Return the (x, y) coordinate for the center point of the cell that contains the specified text.  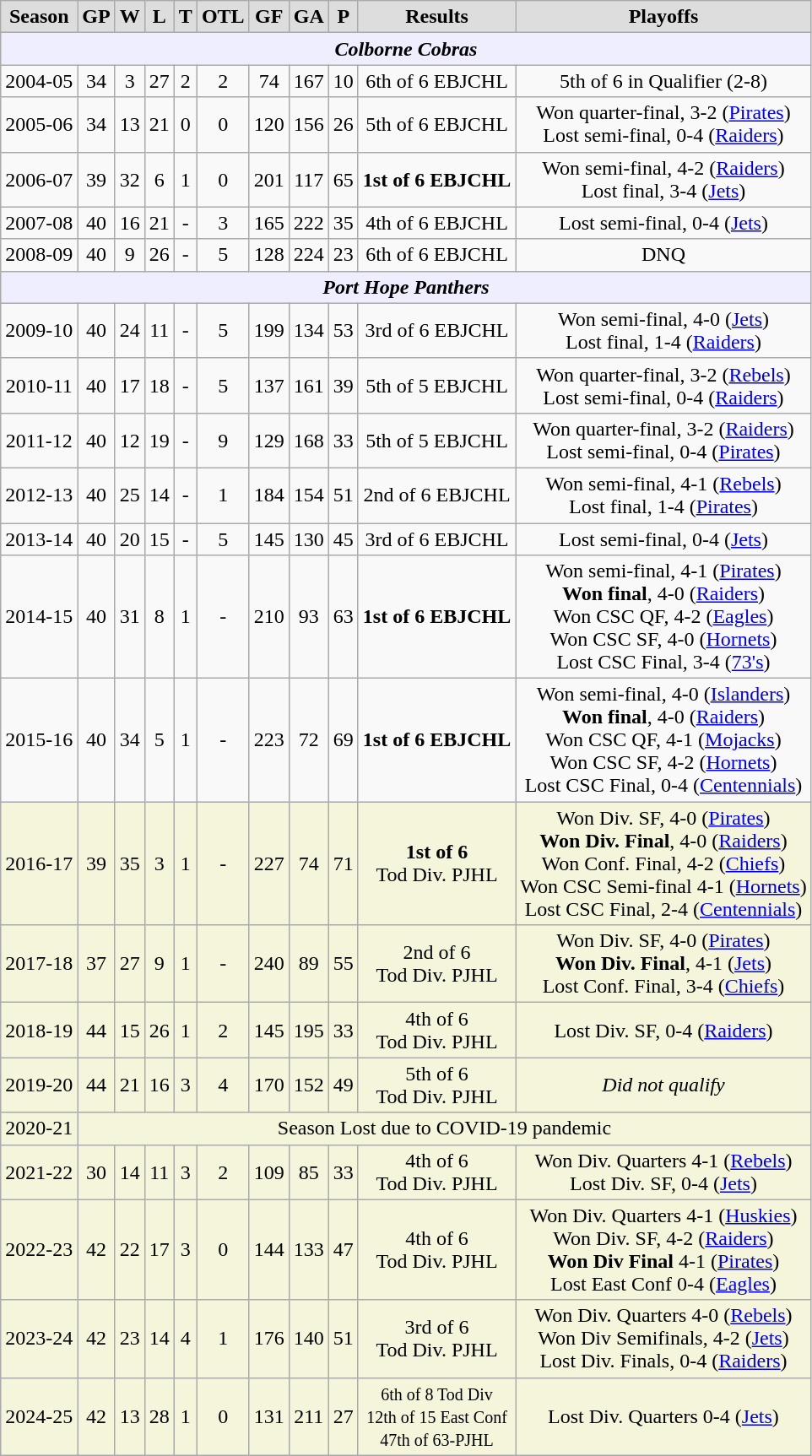
45 (343, 539)
2021-22 (39, 1172)
W (130, 17)
Won semi-final, 4-0 (Jets)Lost final, 1-4 (Raiders) (663, 331)
31 (130, 617)
168 (309, 441)
18 (159, 385)
1st of 6Tod Div. PJHL (436, 863)
2023-24 (39, 1339)
2022-23 (39, 1249)
Lost Div. SF, 0-4 (Raiders) (663, 1030)
223 (268, 740)
184 (268, 495)
Won quarter-final, 3-2 (Raiders)Lost semi-final, 0-4 (Pirates) (663, 441)
24 (130, 331)
P (343, 17)
2005-06 (39, 125)
2015-16 (39, 740)
222 (309, 223)
5th of 6Tod Div. PJHL (436, 1085)
199 (268, 331)
Did not qualify (663, 1085)
63 (343, 617)
Playoffs (663, 17)
2014-15 (39, 617)
161 (309, 385)
Port Hope Panthers (406, 287)
T (186, 17)
65 (343, 179)
37 (96, 964)
32 (130, 179)
Won Div. SF, 4-0 (Pirates)Won Div. Final, 4-1 (Jets)Lost Conf. Final, 3-4 (Chiefs) (663, 964)
130 (309, 539)
2010-11 (39, 385)
5th of 6 in Qualifier (2-8) (663, 81)
Season Lost due to COVID-19 pandemic (444, 1129)
2012-13 (39, 495)
8 (159, 617)
210 (268, 617)
25 (130, 495)
240 (268, 964)
2008-09 (39, 255)
4th of 6 EBJCHL (436, 223)
2013-14 (39, 539)
165 (268, 223)
72 (309, 740)
2009-10 (39, 331)
12 (130, 441)
20 (130, 539)
156 (309, 125)
128 (268, 255)
211 (309, 1416)
Won semi-final, 4-0 (Islanders)Won final, 4-0 (Raiders)Won CSC QF, 4-1 (Mojacks)Won CSC SF, 4-2 (Hornets)Lost CSC Final, 0-4 (Centennials) (663, 740)
117 (309, 179)
Won Div. Quarters 4-1 (Rebels)Lost Div. SF, 0-4 (Jets) (663, 1172)
2024-25 (39, 1416)
2004-05 (39, 81)
140 (309, 1339)
109 (268, 1172)
22 (130, 1249)
Won semi-final, 4-1 (Pirates)Won final, 4-0 (Raiders)Won CSC QF, 4-2 (Eagles)Won CSC SF, 4-0 (Hornets)Lost CSC Final, 3-4 (73's) (663, 617)
30 (96, 1172)
GF (268, 17)
134 (309, 331)
120 (268, 125)
Colborne Cobras (406, 49)
49 (343, 1085)
2016-17 (39, 863)
170 (268, 1085)
152 (309, 1085)
L (159, 17)
Won quarter-final, 3-2 (Pirates)Lost semi-final, 0-4 (Raiders) (663, 125)
131 (268, 1416)
Won Div. Quarters 4-0 (Rebels)Won Div Semifinals, 4-2 (Jets)Lost Div. Finals, 0-4 (Raiders) (663, 1339)
Won Div. SF, 4-0 (Pirates)Won Div. Final, 4-0 (Raiders)Won Conf. Final, 4-2 (Chiefs)Won CSC Semi-final 4-1 (Hornets)Lost CSC Final, 2-4 (Centennials) (663, 863)
GP (96, 17)
69 (343, 740)
71 (343, 863)
Season (39, 17)
2007-08 (39, 223)
Won semi-final, 4-2 (Raiders)Lost final, 3-4 (Jets) (663, 179)
OTL (223, 17)
DNQ (663, 255)
2019-20 (39, 1085)
Won semi-final, 4-1 (Rebels)Lost final, 1-4 (Pirates) (663, 495)
133 (309, 1249)
227 (268, 863)
85 (309, 1172)
6th of 8 Tod Div12th of 15 East Conf47th of 63-PJHL (436, 1416)
10 (343, 81)
Won quarter-final, 3-2 (Rebels)Lost semi-final, 0-4 (Raiders) (663, 385)
195 (309, 1030)
154 (309, 495)
2nd of 6Tod Div. PJHL (436, 964)
GA (309, 17)
2011-12 (39, 441)
19 (159, 441)
129 (268, 441)
2020-21 (39, 1129)
2018-19 (39, 1030)
167 (309, 81)
2017-18 (39, 964)
176 (268, 1339)
201 (268, 179)
89 (309, 964)
6 (159, 179)
Won Div. Quarters 4-1 (Huskies)Won Div. SF, 4-2 (Raiders)Won Div Final 4-1 (Pirates)Lost East Conf 0-4 (Eagles) (663, 1249)
3rd of 6Tod Div. PJHL (436, 1339)
55 (343, 964)
Lost Div. Quarters 0-4 (Jets) (663, 1416)
47 (343, 1249)
137 (268, 385)
2nd of 6 EBJCHL (436, 495)
224 (309, 255)
5th of 6 EBJCHL (436, 125)
144 (268, 1249)
2006-07 (39, 179)
53 (343, 331)
Results (436, 17)
28 (159, 1416)
93 (309, 617)
